For the text-containing cell, return its midpoint in [X, Y] coordinate format. 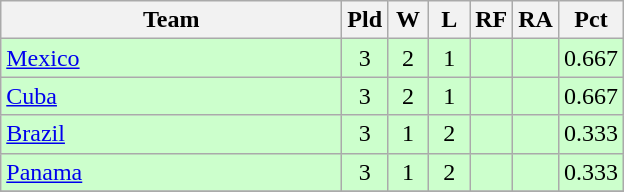
Mexico [172, 58]
RA [536, 20]
Cuba [172, 96]
L [450, 20]
Pld [365, 20]
Pct [590, 20]
Panama [172, 172]
Brazil [172, 134]
Team [172, 20]
RF [492, 20]
W [408, 20]
